From the cell containing the given text, extract its center point as [x, y] coordinate. 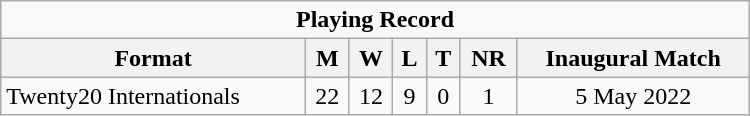
Format [154, 58]
W [371, 58]
M [327, 58]
Inaugural Match [633, 58]
Playing Record [375, 20]
12 [371, 96]
5 May 2022 [633, 96]
L [410, 58]
NR [488, 58]
22 [327, 96]
0 [443, 96]
1 [488, 96]
Twenty20 Internationals [154, 96]
9 [410, 96]
T [443, 58]
